Output the [X, Y] coordinate of the center of the cell containing the given text.  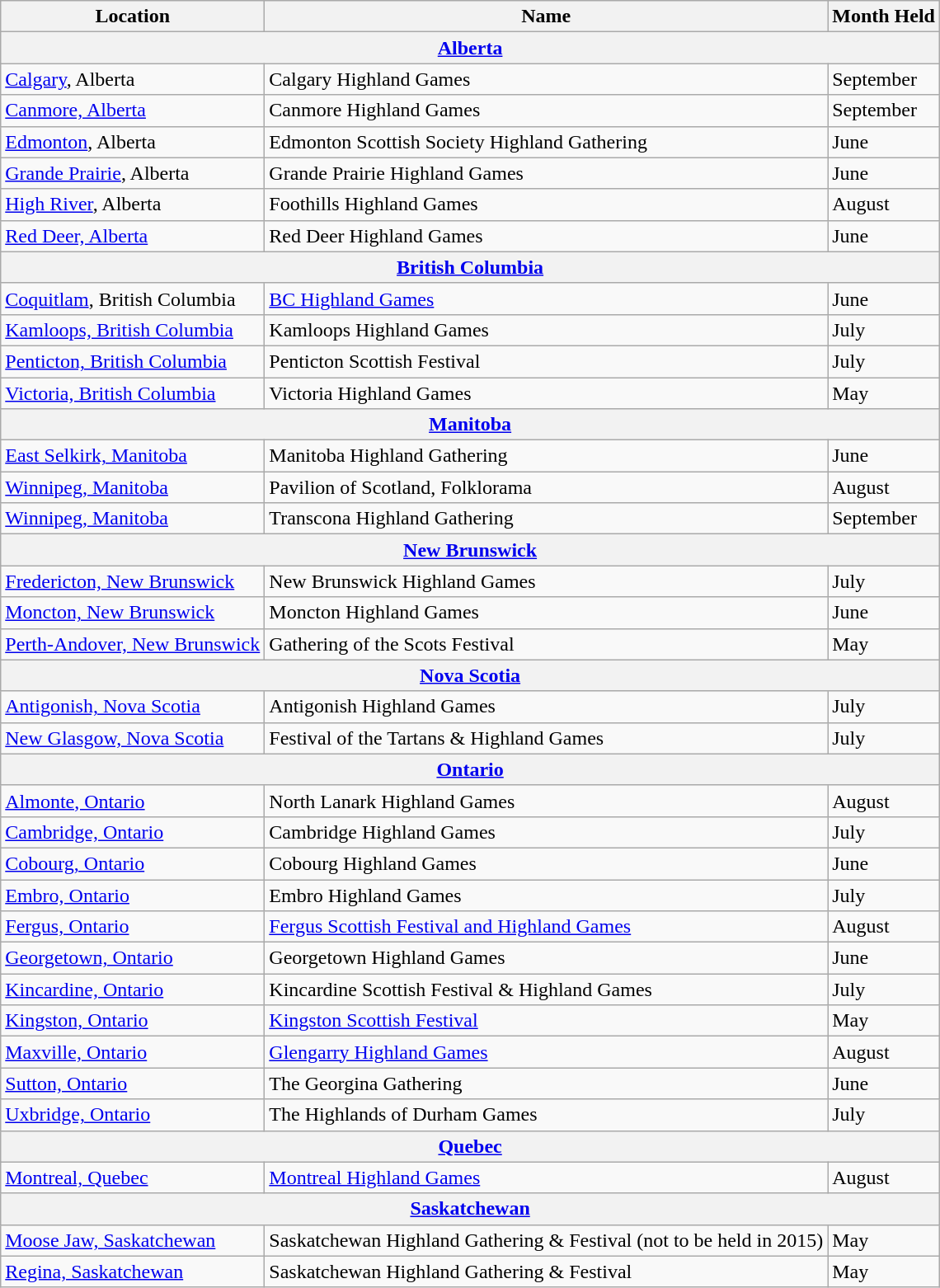
New Glasgow, Nova Scotia [133, 738]
Location [133, 16]
Pavilion of Scotland, Folklorama [546, 487]
Calgary Highland Games [546, 79]
New Brunswick [470, 550]
Kincardine, Ontario [133, 990]
Grande Prairie, Alberta [133, 173]
Saskatchewan [470, 1209]
Alberta [470, 48]
The Georgina Gathering [546, 1084]
Gathering of the Scots Festival [546, 644]
Fergus, Ontario [133, 927]
Regina, Saskatchewan [133, 1272]
Saskatchewan Highland Gathering & Festival [546, 1272]
Foothills Highland Games [546, 204]
Cambridge Highland Games [546, 832]
Penticton, British Columbia [133, 361]
Grande Prairie Highland Games [546, 173]
North Lanark Highland Games [546, 801]
Calgary, Alberta [133, 79]
British Columbia [470, 267]
Kamloops Highland Games [546, 330]
Red Deer, Alberta [133, 236]
Georgetown, Ontario [133, 958]
Almonte, Ontario [133, 801]
Fredericton, New Brunswick [133, 581]
Cobourg, Ontario [133, 863]
Embro, Ontario [133, 895]
Antigonish, Nova Scotia [133, 707]
Cambridge, Ontario [133, 832]
BC Highland Games [546, 298]
Perth-Andover, New Brunswick [133, 644]
Month Held [884, 16]
The Highlands of Durham Games [546, 1115]
Saskatchewan Highland Gathering & Festival (not to be held in 2015) [546, 1240]
Red Deer Highland Games [546, 236]
Festival of the Tartans & Highland Games [546, 738]
Transcona Highland Gathering [546, 519]
Moncton, New Brunswick [133, 613]
Victoria Highland Games [546, 393]
Uxbridge, Ontario [133, 1115]
Canmore, Alberta [133, 110]
Glengarry Highland Games [546, 1052]
Kingston Scottish Festival [546, 1021]
Kincardine Scottish Festival & Highland Games [546, 990]
Edmonton, Alberta [133, 142]
Moncton Highland Games [546, 613]
Ontario [470, 769]
Kamloops, British Columbia [133, 330]
Moose Jaw, Saskatchewan [133, 1240]
Quebec [470, 1146]
Fergus Scottish Festival and Highland Games [546, 927]
Victoria, British Columbia [133, 393]
Montreal, Quebec [133, 1178]
Kingston, Ontario [133, 1021]
Georgetown Highland Games [546, 958]
Sutton, Ontario [133, 1084]
Edmonton Scottish Society Highland Gathering [546, 142]
Antigonish Highland Games [546, 707]
East Selkirk, Manitoba [133, 456]
Maxville, Ontario [133, 1052]
Embro Highland Games [546, 895]
Canmore Highland Games [546, 110]
Manitoba Highland Gathering [546, 456]
High River, Alberta [133, 204]
Coquitlam, British Columbia [133, 298]
Penticton Scottish Festival [546, 361]
Cobourg Highland Games [546, 863]
Manitoba [470, 425]
Nova Scotia [470, 675]
Montreal Highland Games [546, 1178]
New Brunswick Highland Games [546, 581]
Name [546, 16]
